Detect which cell encompasses the target text, then output its [X, Y] center coordinate. 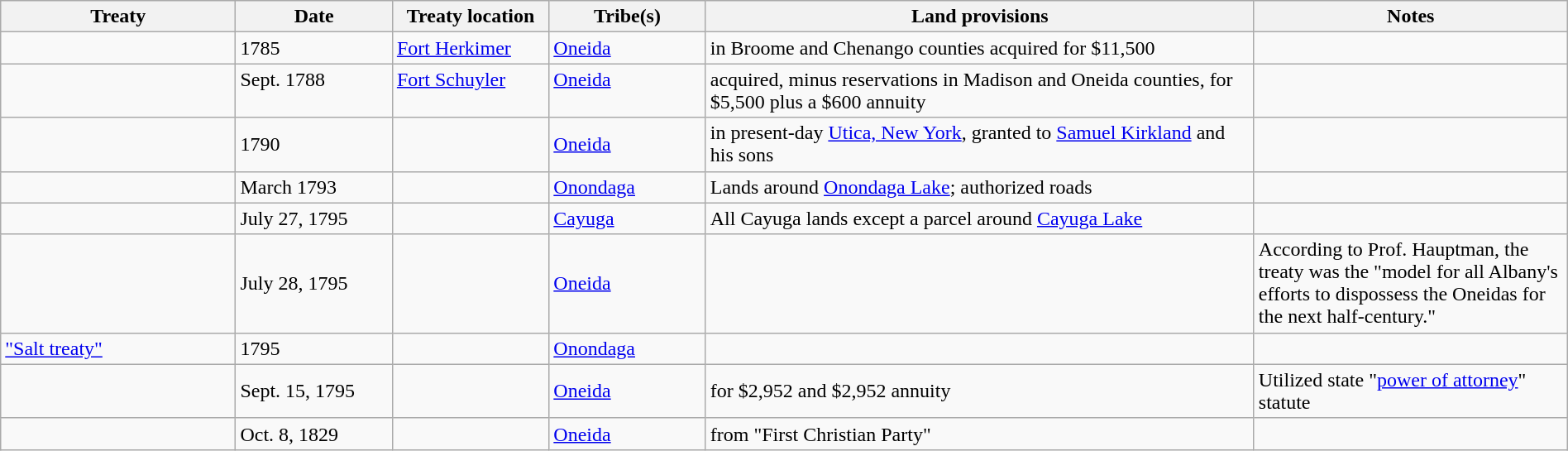
in present-day Utica, New York, granted to Samuel Kirkland and his sons [979, 144]
"Salt treaty" [118, 348]
1785 [314, 48]
1790 [314, 144]
Notes [1411, 17]
Oct. 8, 1829 [314, 434]
Fort Herkimer [470, 48]
Sept. 15, 1795 [314, 391]
Lands around Onondaga Lake; authorized roads [979, 187]
acquired, minus reservations in Madison and Oneida counties, for $5,500 plus a $600 annuity [979, 91]
1795 [314, 348]
Sept. 1788 [314, 91]
July 28, 1795 [314, 283]
Land provisions [979, 17]
Date [314, 17]
Treaty location [470, 17]
According to Prof. Hauptman, the treaty was the "model for all Albany's efforts to dispossess the Oneidas for the next half-century." [1411, 283]
All Cayuga lands except a parcel around Cayuga Lake [979, 218]
for $2,952 and $2,952 annuity [979, 391]
Tribe(s) [627, 17]
Cayuga [627, 218]
Utilized state "power of attorney" statute [1411, 391]
Treaty [118, 17]
July 27, 1795 [314, 218]
from "First Christian Party" [979, 434]
Fort Schuyler [470, 91]
in Broome and Chenango counties acquired for $11,500 [979, 48]
March 1793 [314, 187]
